From the cell containing the given text, extract its center point as [X, Y] coordinate. 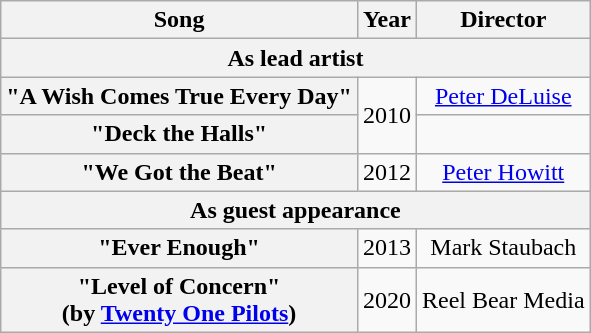
"Ever Enough" [180, 248]
Reel Bear Media [503, 300]
2013 [386, 248]
As lead artist [296, 58]
Director [503, 20]
"A Wish Comes True Every Day" [180, 96]
As guest appearance [296, 210]
"Level of Concern"(by Twenty One Pilots) [180, 300]
Peter Howitt [503, 172]
"Deck the Halls" [180, 134]
Year [386, 20]
2012 [386, 172]
2020 [386, 300]
Peter DeLuise [503, 96]
2010 [386, 115]
Mark Staubach [503, 248]
"We Got the Beat" [180, 172]
Song [180, 20]
